Extract the (x, y) coordinate from the center of the cell holding the provided text.  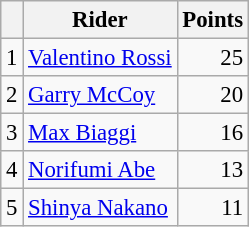
11 (212, 208)
13 (212, 170)
5 (12, 208)
Norifumi Abe (100, 170)
Rider (100, 20)
Max Biaggi (100, 133)
Shinya Nakano (100, 208)
3 (12, 133)
Garry McCoy (100, 95)
1 (12, 58)
25 (212, 58)
Valentino Rossi (100, 58)
16 (212, 133)
Points (212, 20)
20 (212, 95)
4 (12, 170)
2 (12, 95)
